Return the (x, y) coordinate for the center point of the cell that contains the specified text.  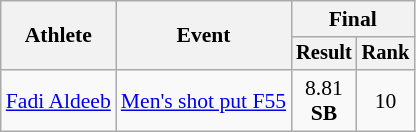
10 (386, 100)
Final (352, 19)
Fadi Aldeeb (58, 100)
8.81SB (324, 100)
Athlete (58, 36)
Event (204, 36)
Rank (386, 54)
Men's shot put F55 (204, 100)
Result (324, 54)
